Determine the [X, Y] coordinate at the center of the cell enclosing the given text.  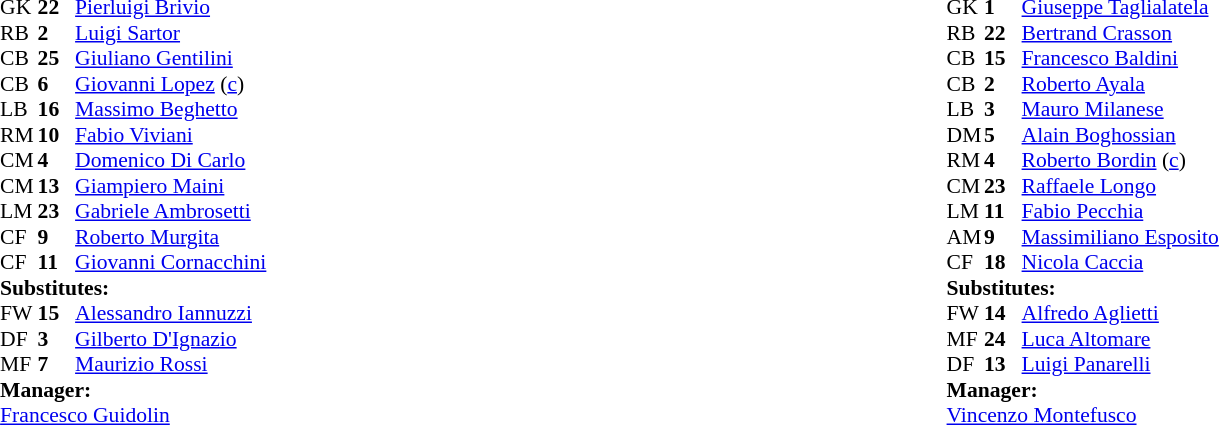
Alfredo Aglietti [1120, 313]
22 [1003, 33]
Gilberto D'Ignazio [170, 339]
Giuliano Gentilini [170, 59]
Roberto Bordin (c) [1120, 161]
Massimo Beghetto [170, 109]
25 [57, 59]
Massimiliano Esposito [1120, 237]
DM [966, 135]
14 [1003, 313]
Fabio Pecchia [1120, 211]
Raffaele Longo [1120, 186]
AM [966, 237]
Giampiero Maini [170, 186]
Giovanni Cornacchini [170, 263]
Luigi Panarelli [1120, 365]
Nicola Caccia [1120, 263]
Roberto Murgita [170, 237]
Maurizio Rossi [170, 365]
Luigi Sartor [170, 33]
10 [57, 135]
Alain Boghossian [1120, 135]
6 [57, 84]
Mauro Milanese [1120, 109]
Gabriele Ambrosetti [170, 211]
Giovanni Lopez (c) [170, 84]
24 [1003, 339]
Bertrand Crasson [1120, 33]
16 [57, 109]
Francesco Baldini [1120, 59]
5 [1003, 135]
18 [1003, 263]
7 [57, 365]
Luca Altomare [1120, 339]
Domenico Di Carlo [170, 161]
Alessandro Iannuzzi [170, 313]
Fabio Viviani [170, 135]
Roberto Ayala [1120, 84]
